For the text-containing cell, return its midpoint in [X, Y] coordinate format. 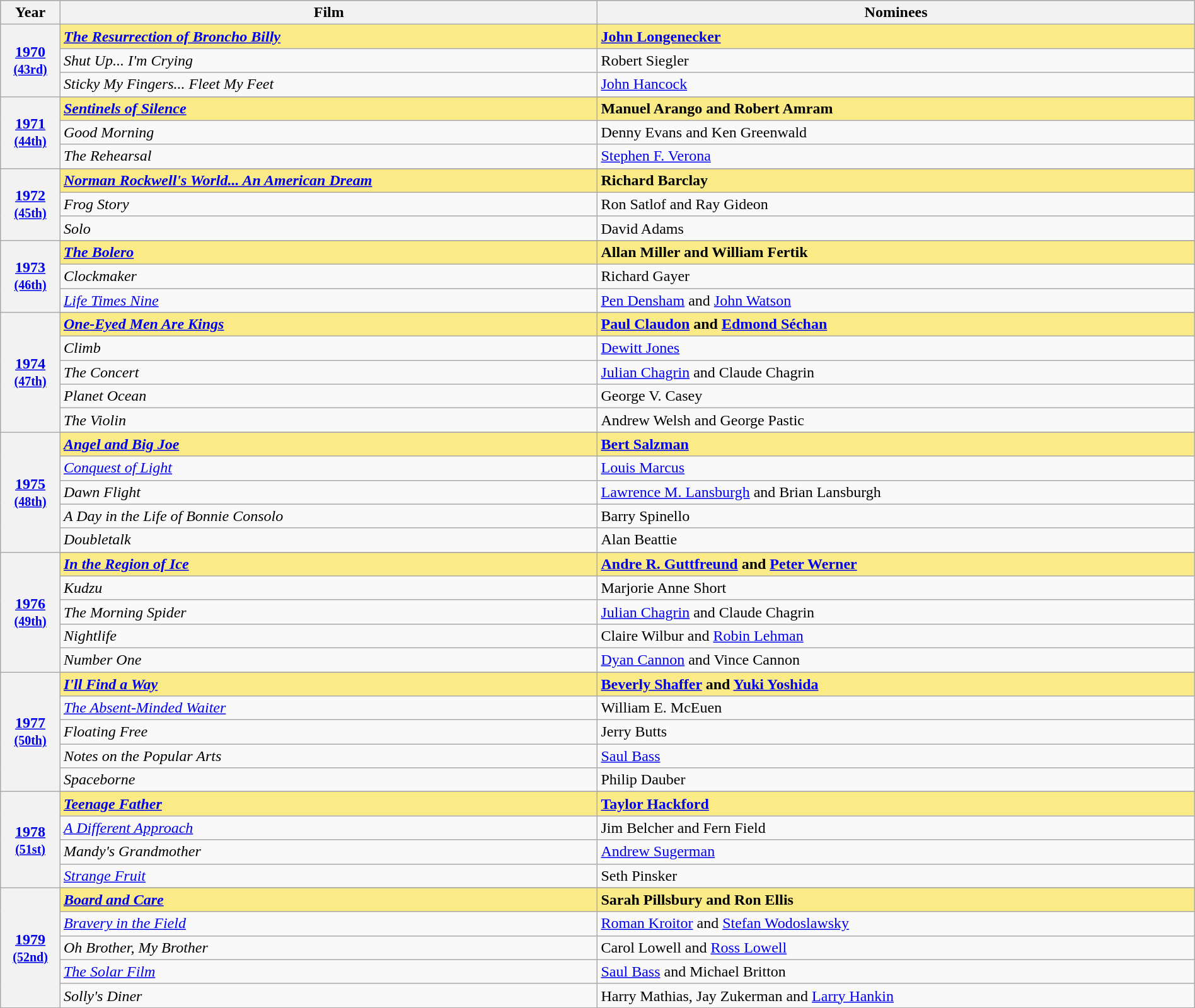
Carol Lowell and Ross Lowell [896, 948]
I'll Find a Way [329, 684]
Dawn Flight [329, 492]
Frog Story [329, 204]
Stephen F. Verona [896, 156]
Sticky My Fingers... Fleet My Feet [329, 84]
Beverly Shaffer and Yuki Yoshida [896, 684]
Year [30, 13]
Sarah Pillsbury and Ron Ellis [896, 900]
Paul Claudon and Edmond Séchan [896, 324]
In the Region of Ice [329, 564]
Manuel Arango and Robert Amram [896, 108]
The Morning Spider [329, 612]
Life Times Nine [329, 301]
John Longenecker [896, 37]
1974(47th) [30, 372]
The Concert [329, 372]
Lawrence M. Lansburgh and Brian Lansburgh [896, 492]
Louis Marcus [896, 468]
1975(48th) [30, 492]
1972(45th) [30, 204]
Solly's Diner [329, 995]
1973(46th) [30, 276]
Robert Siegler [896, 60]
A Different Approach [329, 828]
Saul Bass and Michael Britton [896, 971]
The Resurrection of Broncho Billy [329, 37]
Norman Rockwell's World... An American Dream [329, 180]
1976(49th) [30, 612]
John Hancock [896, 84]
Richard Barclay [896, 180]
Andrew Sugerman [896, 852]
Jim Belcher and Fern Field [896, 828]
Roman Kroitor and Stefan Wodoslawsky [896, 924]
Doubletalk [329, 540]
Board and Care [329, 900]
George V. Casey [896, 396]
A Day in the Life of Bonnie Consolo [329, 516]
Sentinels of Silence [329, 108]
Clockmaker [329, 276]
1979 (52nd) [30, 948]
One-Eyed Men Are Kings [329, 324]
Floating Free [329, 732]
Marjorie Anne Short [896, 588]
1971(44th) [30, 132]
William E. McEuen [896, 708]
Number One [329, 660]
Oh Brother, My Brother [329, 948]
1978(51st) [30, 840]
Planet Ocean [329, 396]
The Rehearsal [329, 156]
Nightlife [329, 636]
Angel and Big Joe [329, 444]
Good Morning [329, 132]
Alan Beattie [896, 540]
Kudzu [329, 588]
Mandy's Grandmother [329, 852]
Film [329, 13]
Seth Pinsker [896, 876]
Dyan Cannon and Vince Cannon [896, 660]
Denny Evans and Ken Greenwald [896, 132]
Bravery in the Field [329, 924]
Strange Fruit [329, 876]
Richard Gayer [896, 276]
The Bolero [329, 252]
David Adams [896, 228]
Andrew Welsh and George Pastic [896, 420]
Jerry Butts [896, 732]
Spaceborne [329, 780]
Ron Satlof and Ray Gideon [896, 204]
Nominees [896, 13]
The Violin [329, 420]
Shut Up... I'm Crying [329, 60]
Taylor Hackford [896, 804]
Andre R. Guttfreund and Peter Werner [896, 564]
Harry Mathias, Jay Zukerman and Larry Hankin [896, 995]
Conquest of Light [329, 468]
The Absent-Minded Waiter [329, 708]
Bert Salzman [896, 444]
Allan Miller and William Fertik [896, 252]
Solo [329, 228]
Notes on the Popular Arts [329, 756]
Philip Dauber [896, 780]
Pen Densham and John Watson [896, 301]
Barry Spinello [896, 516]
Teenage Father [329, 804]
Saul Bass [896, 756]
The Solar Film [329, 971]
Claire Wilbur and Robin Lehman [896, 636]
1970(43rd) [30, 60]
Dewitt Jones [896, 348]
Climb [329, 348]
1977(50th) [30, 731]
